Pinpoint the cell where the given text exists, returning its (X, Y) midpoint coordinate. 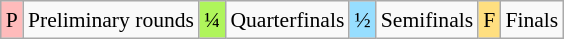
Preliminary rounds (111, 20)
¼ (212, 20)
P (12, 20)
Finals (532, 20)
F (489, 20)
Semifinals (427, 20)
Quarterfinals (287, 20)
½ (362, 20)
